Output the (x, y) coordinate of the center of the cell containing the given text.  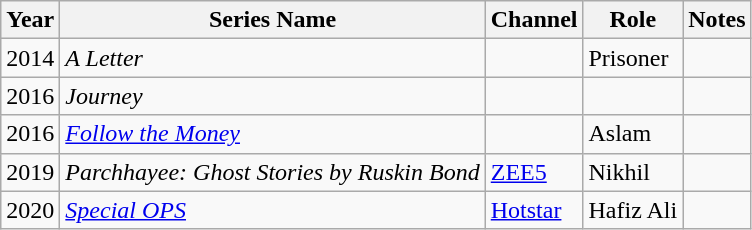
Aslam (633, 134)
Role (633, 20)
Year (30, 20)
Parchhayee: Ghost Stories by Ruskin Bond (272, 172)
Follow the Money (272, 134)
Hafiz Ali (633, 210)
Special OPS (272, 210)
2019 (30, 172)
A Letter (272, 58)
Series Name (272, 20)
Notes (717, 20)
Journey (272, 96)
2014 (30, 58)
Hotstar (534, 210)
2020 (30, 210)
Nikhil (633, 172)
Channel (534, 20)
ZEE5 (534, 172)
Prisoner (633, 58)
